Provide the (X, Y) coordinate of the cell's center where the given text is located.  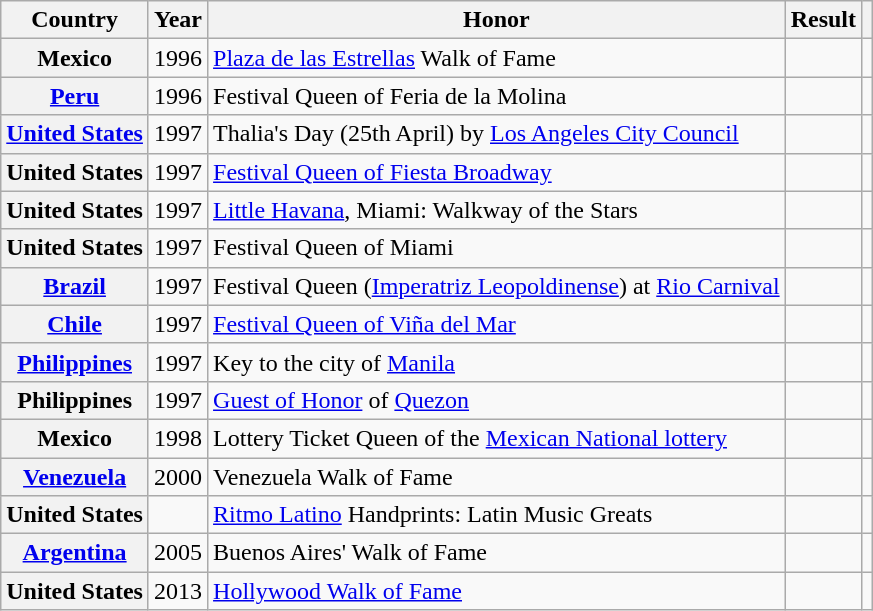
2000 (178, 477)
Plaza de las Estrellas Walk of Fame (497, 58)
Lottery Ticket Queen of the Mexican National lottery (497, 438)
Ritmo Latino Handprints: Latin Music Greats (497, 515)
Buenos Aires' Walk of Fame (497, 553)
Hollywood Walk of Fame (497, 591)
Guest of Honor of Quezon (497, 400)
Festival Queen of Feria de la Molina (497, 96)
Little Havana, Miami: Walkway of the Stars (497, 210)
Peru (75, 96)
Festival Queen of Viña del Mar (497, 324)
2005 (178, 553)
Venezuela (75, 477)
Argentina (75, 553)
2013 (178, 591)
Key to the city of Manila (497, 362)
Chile (75, 324)
Festival Queen of Miami (497, 248)
Venezuela Walk of Fame (497, 477)
1998 (178, 438)
Brazil (75, 286)
Year (178, 20)
Festival Queen (Imperatriz Leopoldinense) at Rio Carnival (497, 286)
Thalia's Day (25th April) by Los Angeles City Council (497, 134)
Festival Queen of Fiesta Broadway (497, 172)
Result (823, 20)
Country (75, 20)
Honor (497, 20)
